From the cell containing the given text, extract its center point as [x, y] coordinate. 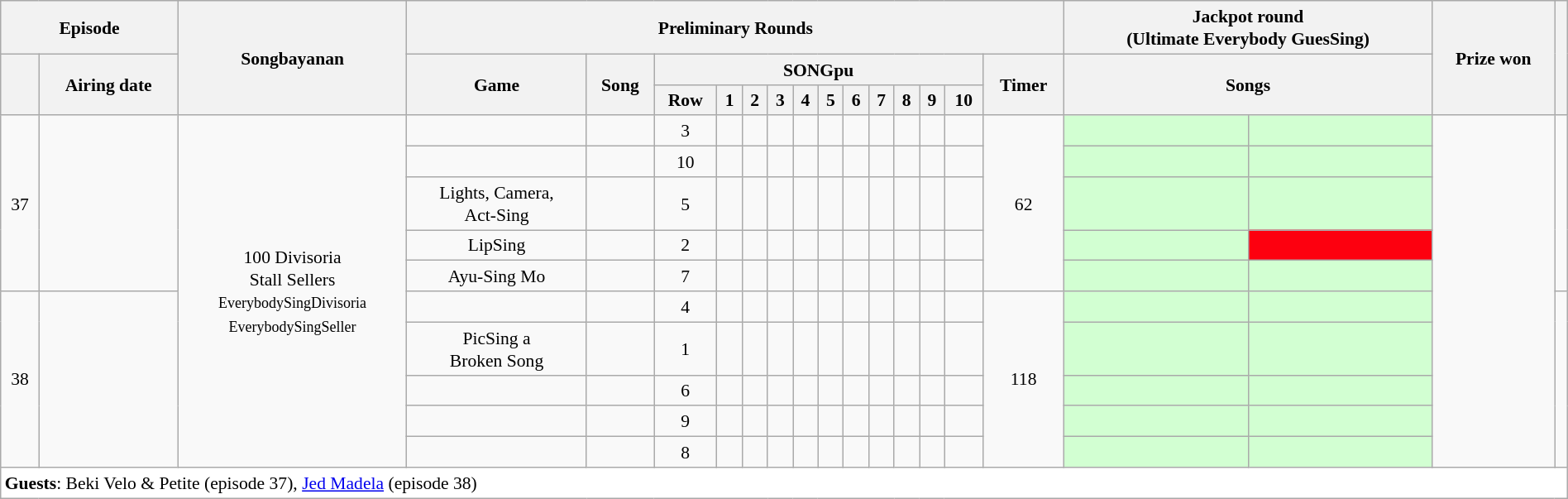
37 [20, 204]
Ayu-Sing Mo [496, 276]
Game [496, 84]
Jackpot round(Ultimate Everybody GuesSing) [1248, 27]
62 [1023, 204]
Airing date [108, 84]
Timer [1023, 84]
Lights, Camera,Act-Sing [496, 204]
Row [686, 99]
Songbayanan [293, 58]
100 DivisoriaStall SellersEverybodySingDivisoriaEverybodySingSeller [293, 291]
Songs [1248, 84]
PicSing aBroken Song [496, 348]
Episode [89, 27]
SONGpu [819, 70]
Guests: Beki Velo & Petite (episode 37), Jed Madela (episode 38) [784, 483]
Prize won [1494, 58]
38 [20, 379]
118 [1023, 379]
LipSing [496, 245]
Preliminary Rounds [736, 27]
Song [620, 84]
